From the cell containing the given text, extract its center point as [x, y] coordinate. 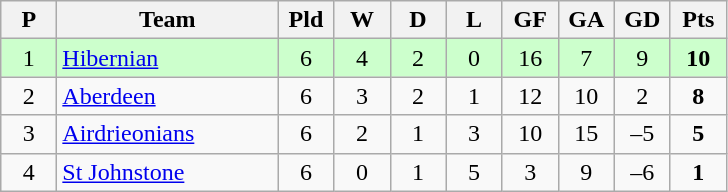
Pts [698, 20]
St Johnstone [168, 172]
16 [530, 58]
Airdrieonians [168, 134]
W [362, 20]
Aberdeen [168, 96]
–5 [642, 134]
Team [168, 20]
15 [586, 134]
GA [586, 20]
Pld [306, 20]
P [29, 20]
12 [530, 96]
–6 [642, 172]
Hibernian [168, 58]
L [474, 20]
GD [642, 20]
D [418, 20]
GF [530, 20]
8 [698, 96]
7 [586, 58]
